Determine the (X, Y) coordinate at the center of the cell enclosing the given text.  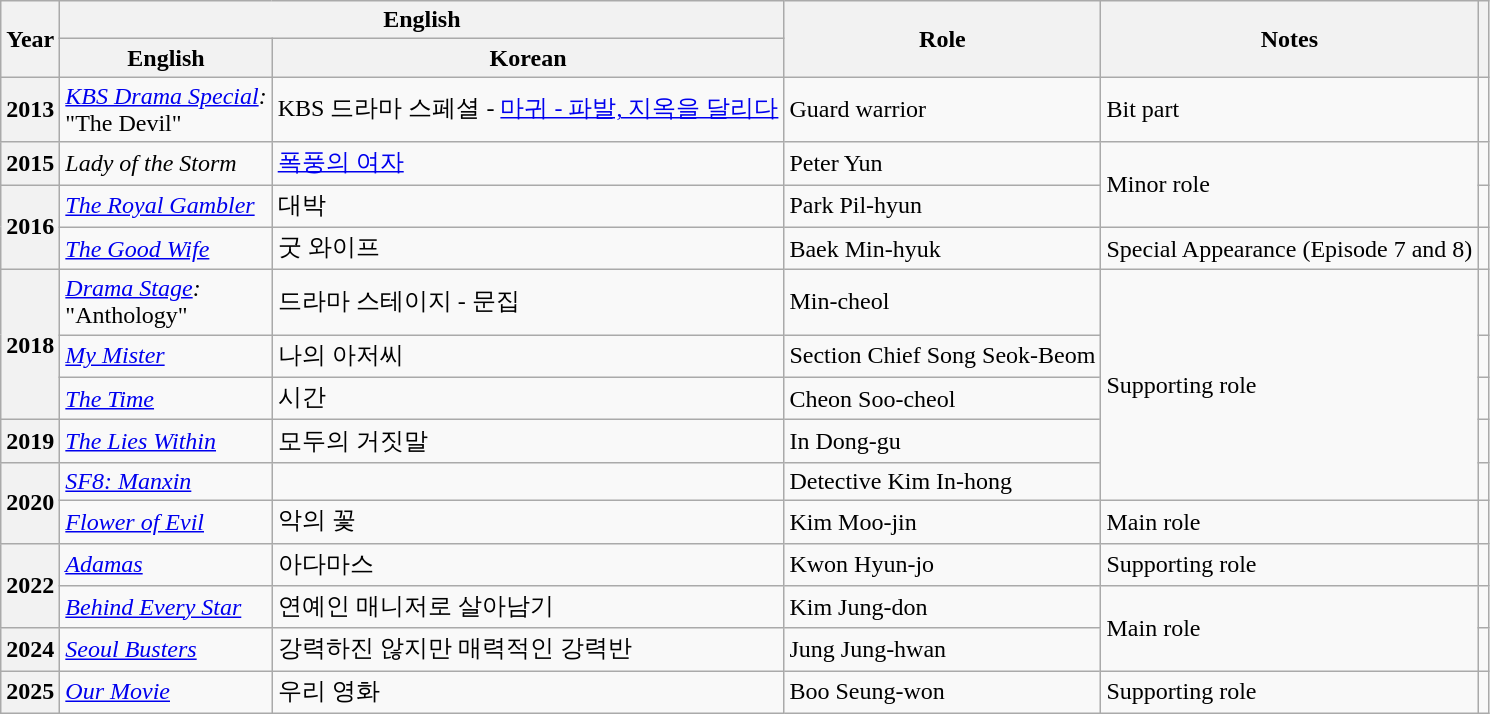
Behind Every Star (166, 608)
KBS 드라마 스페셜 - 마귀 - 파발, 지옥을 달리다 (528, 110)
우리 영화 (528, 692)
시간 (528, 398)
The Good Wife (166, 248)
Minor role (1290, 184)
Kim Jung-don (942, 608)
연예인 매니저로 살아남기 (528, 608)
In Dong-gu (942, 442)
Flower of Evil (166, 522)
KBS Drama Special: "The Devil" (166, 110)
굿 와이프 (528, 248)
Park Pil-hyun (942, 206)
Lady of the Storm (166, 164)
나의 아저씨 (528, 356)
Boo Seung-won (942, 692)
강력하진 않지만 매력적인 강력반 (528, 650)
Cheon Soo-cheol (942, 398)
Baek Min-hyuk (942, 248)
2019 (30, 442)
Peter Yun (942, 164)
Detective Kim In-hong (942, 481)
드라마 스테이지 - 문집 (528, 302)
2016 (30, 226)
The Royal Gambler (166, 206)
Jung Jung-hwan (942, 650)
2018 (30, 345)
Min-cheol (942, 302)
2015 (30, 164)
모두의 거짓말 (528, 442)
Notes (1290, 39)
2024 (30, 650)
Special Appearance (Episode 7 and 8) (1290, 248)
Kwon Hyun-jo (942, 564)
2013 (30, 110)
Year (30, 39)
Korean (528, 58)
폭풍의 여자 (528, 164)
Adamas (166, 564)
The Lies Within (166, 442)
악의 꽃 (528, 522)
2025 (30, 692)
Our Movie (166, 692)
My Mister (166, 356)
SF8: Manxin (166, 481)
Seoul Busters (166, 650)
Bit part (1290, 110)
Role (942, 39)
2022 (30, 586)
The Time (166, 398)
Drama Stage:"Anthology" (166, 302)
아다마스 (528, 564)
Guard warrior (942, 110)
2020 (30, 502)
대박 (528, 206)
Kim Moo-jin (942, 522)
Section Chief Song Seok-Beom (942, 356)
